Identify which cell holds the provided text, then report its (x, y) central coordinate. 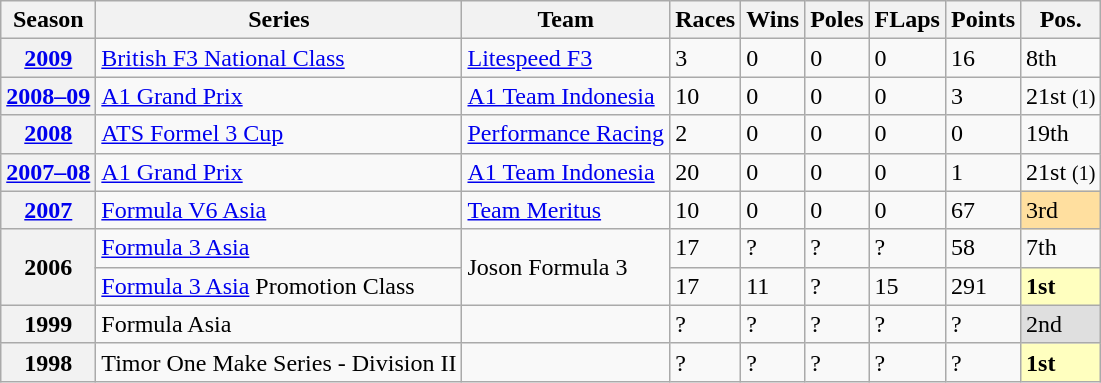
Team (566, 20)
1999 (48, 324)
58 (982, 248)
2006 (48, 267)
Series (279, 20)
11 (773, 286)
British F3 National Class (279, 58)
Formula 3 Asia (279, 248)
Team Meritus (566, 210)
Wins (773, 20)
Pos. (1061, 20)
20 (706, 172)
3rd (1061, 210)
Formula Asia (279, 324)
7th (1061, 248)
2007 (48, 210)
FLaps (907, 20)
ATS Formel 3 Cup (279, 134)
16 (982, 58)
Litespeed F3 (566, 58)
67 (982, 210)
Formula 3 Asia Promotion Class (279, 286)
15 (907, 286)
Performance Racing (566, 134)
19th (1061, 134)
Season (48, 20)
Joson Formula 3 (566, 267)
2nd (1061, 324)
1998 (48, 362)
1 (982, 172)
2009 (48, 58)
Poles (837, 20)
Timor One Make Series - Division II (279, 362)
Races (706, 20)
2007–08 (48, 172)
2008–09 (48, 96)
2008 (48, 134)
291 (982, 286)
2 (706, 134)
8th (1061, 58)
Formula V6 Asia (279, 210)
Points (982, 20)
